Output the [x, y] coordinate of the center of the cell containing the given text.  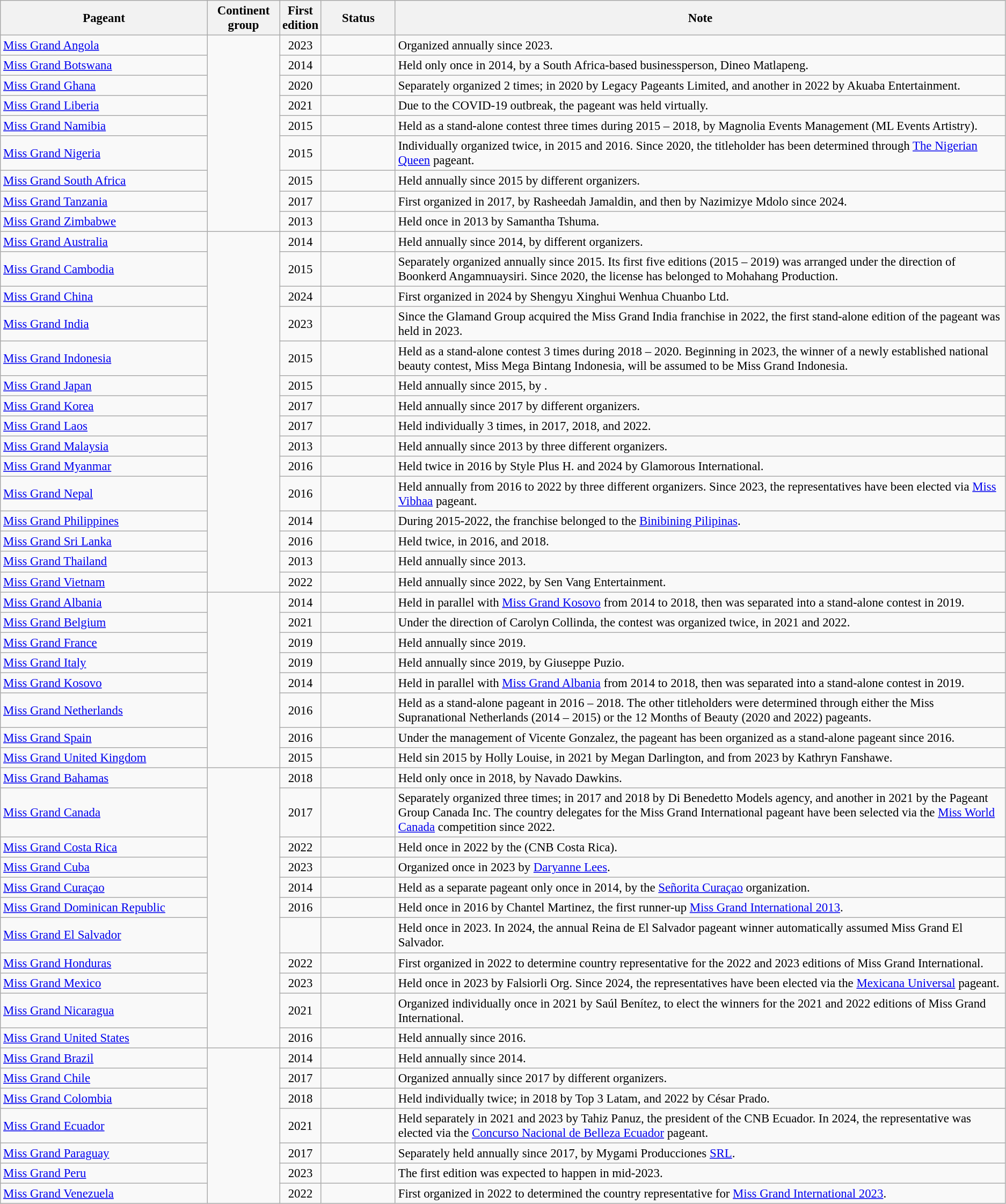
Miss Grand Nicaragua [104, 1010]
First organized in 2022 to determine country representative for the 2022 and 2023 editions of Miss Grand International. [700, 963]
Miss Grand Laos [104, 426]
Held annually since 2019. [700, 643]
Miss Grand El Salvador [104, 935]
Miss Grand Liberia [104, 106]
Organized annually since 2017 by different organizers. [700, 1078]
Held individually 3 times, in 2017, 2018, and 2022. [700, 426]
Continent group [243, 18]
Miss Grand Cambodia [104, 268]
Separately held annually since 2017, by Mygami Producciones SRL. [700, 1153]
Miss Grand Myanmar [104, 466]
Miss Grand Nepal [104, 494]
Miss Grand Paraguay [104, 1153]
Miss Grand Peru [104, 1173]
Held annually since 2017 by different organizers. [700, 406]
Held once in 2013 by Samantha Tshuma. [700, 221]
Held annually since 2022, by Sen Vang Entertainment. [700, 582]
Miss Grand Angola [104, 46]
2024 [301, 296]
First organized in 2024 by Shengyu Xinghui Wenhua Chuanbo Ltd. [700, 296]
Miss Grand United States [104, 1038]
Held sin 2015 by Holly Louise, in 2021 by Megan Darlington, and from 2023 by Kathryn Fanshawe. [700, 758]
Since the Glamand Group acquired the Miss Grand India franchise in 2022, the first stand-alone edition of the pageant was held in 2023. [700, 324]
Miss Grand Ecuador [104, 1126]
Under the management of Vicente Gonzalez, the pageant has been organized as a stand-alone pageant since 2016. [700, 738]
Miss Grand United Kingdom [104, 758]
Miss Grand Indonesia [104, 359]
Held once in 2016 by Chantel Martinez, the first runner-up Miss Grand International 2013. [700, 908]
Miss Grand South Africa [104, 181]
Miss Grand Italy [104, 663]
Miss Grand Curaçao [104, 888]
Held annually since 2014, by different organizers. [700, 242]
Miss Grand Ghana [104, 86]
Miss Grand Netherlands [104, 711]
Miss Grand Philippines [104, 521]
Miss Grand Venezuela [104, 1194]
Held twice in 2016 by Style Plus H. and 2024 by Glamorous International. [700, 466]
Held once in 2023. In 2024, the annual Reina de El Salvador pageant winner automatically assumed Miss Grand El Salvador. [700, 935]
Miss Grand Tanzania [104, 201]
Held annually since 2014. [700, 1058]
Miss Grand Bahamas [104, 778]
Miss Grand Nigeria [104, 154]
Individually organized twice, in 2015 and 2016. Since 2020, the titleholder has been determined through The Nigerian Queen pageant. [700, 154]
Held annually from 2016 to 2022 by three different organizers. Since 2023, the representatives have been elected via Miss Vibhaa pageant. [700, 494]
Note [700, 18]
Miss Grand Cuba [104, 867]
Organized annually since 2023. [700, 46]
Held twice, in 2016, and 2018. [700, 542]
Miss Grand Vietnam [104, 582]
During 2015-2022, the franchise belonged to the Binibining Pilipinas. [700, 521]
Held as a separate pageant only once in 2014, by the Señorita Curaçao organization. [700, 888]
Miss Grand Thailand [104, 562]
Held annually since 2015, by . [700, 386]
Miss Grand Honduras [104, 963]
Due to the COVID-19 outbreak, the pageant was held virtually. [700, 106]
First organized in 2022 to determined the country representative for Miss Grand International 2023. [700, 1194]
Miss Grand Zimbabwe [104, 221]
Miss Grand Sri Lanka [104, 542]
Held annually since 2016. [700, 1038]
Held in parallel with Miss Grand Albania from 2014 to 2018, then was separated into a stand-alone contest in 2019. [700, 683]
Held annually since 2015 by different organizers. [700, 181]
Miss Grand Colombia [104, 1098]
Miss Grand Namibia [104, 126]
Miss Grand Chile [104, 1078]
Miss Grand Kosovo [104, 683]
Under the direction of Carolyn Collinda, the contest was organized twice, in 2021 and 2022. [700, 622]
Miss Grand Australia [104, 242]
Miss Grand Costa Rica [104, 848]
Organized individually once in 2021 by Saúl Benítez, to elect the winners for the 2021 and 2022 editions of Miss Grand International. [700, 1010]
Held in parallel with Miss Grand Kosovo from 2014 to 2018, then was separated into a stand-alone contest in 2019. [700, 602]
Held only once in 2014, by a South Africa-based businessperson, Dineo Matlapeng. [700, 65]
Held annually since 2019, by Giuseppe Puzio. [700, 663]
Held individually twice; in 2018 by Top 3 Latam, and 2022 by César Prado. [700, 1098]
First organized in 2017, by Rasheedah Jamaldin, and then by Nazimizye Mdolo since 2024. [700, 201]
Held once in 2022 by the (CNB Costa Rica). [700, 848]
Pageant [104, 18]
Held as a stand-alone contest three times during 2015 – 2018, by Magnolia Events Management (ML Events Artistry). [700, 126]
Separately organized 2 times; in 2020 by Legacy Pageants Limited, and another in 2022 by Akuaba Entertainment. [700, 86]
Miss Grand Japan [104, 386]
Miss Grand Botswana [104, 65]
Miss Grand Korea [104, 406]
Held annually since 2013. [700, 562]
Miss Grand Mexico [104, 983]
Held annually since 2013 by three different organizers. [700, 447]
Miss Grand China [104, 296]
Miss Grand Spain [104, 738]
Miss Grand Brazil [104, 1058]
Miss Grand Dominican Republic [104, 908]
Miss Grand Canada [104, 813]
Organized once in 2023 by Daryanne Lees. [700, 867]
Miss Grand Malaysia [104, 447]
Status [358, 18]
Miss Grand Albania [104, 602]
Held once in 2023 by Falsiorli Org. Since 2024, the representatives have been elected via the Mexicana Universal pageant. [700, 983]
Firstedition [301, 18]
Held only once in 2018, by Navado Dawkins. [700, 778]
Miss Grand France [104, 643]
Miss Grand India [104, 324]
Miss Grand Belgium [104, 622]
The first edition was expected to happen in mid-2023. [700, 1173]
2020 [301, 86]
